Determine the [X, Y] coordinate at the center of the cell enclosing the given text.  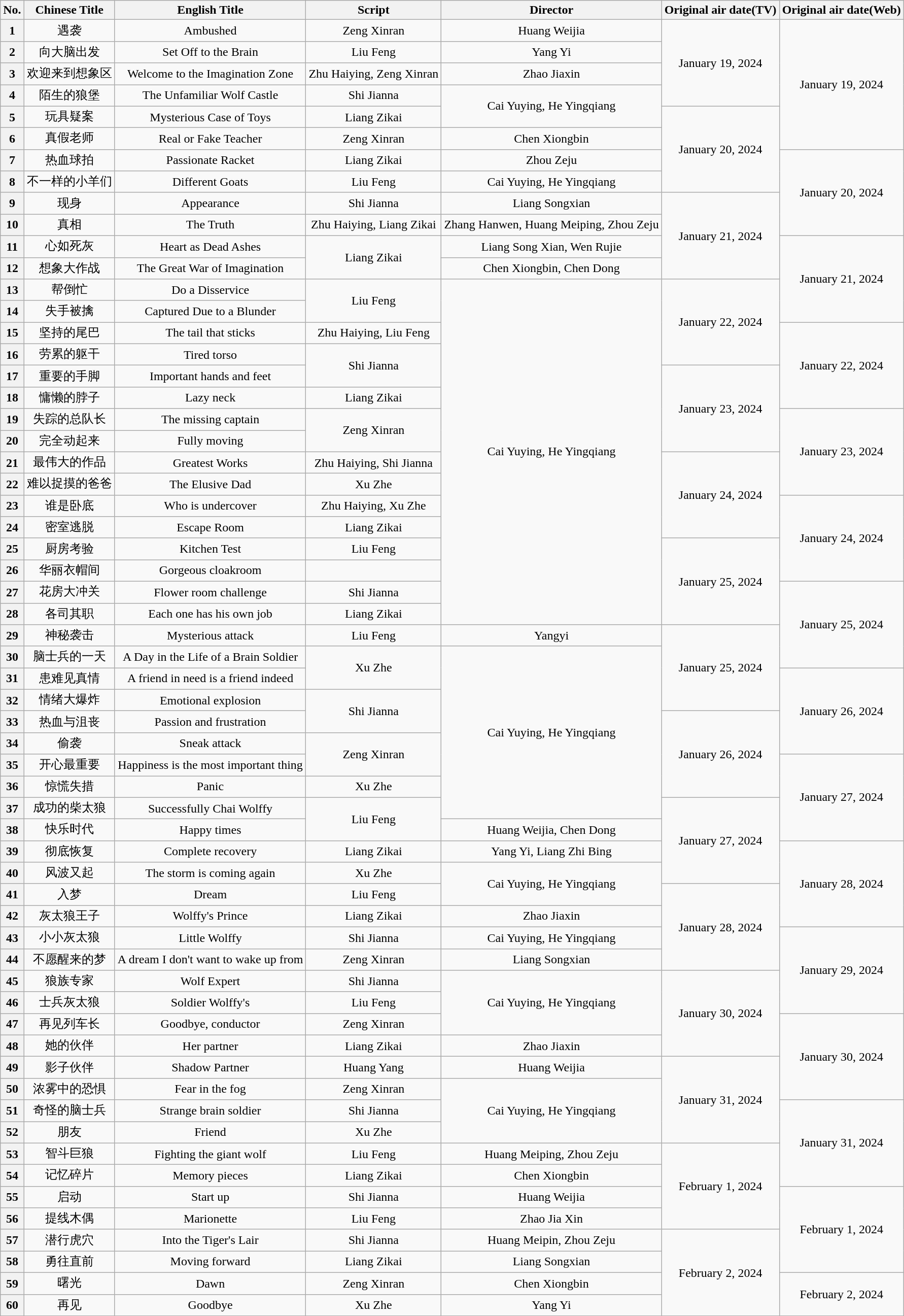
成功的柴太狼 [69, 808]
No. [12, 10]
30 [12, 657]
Sneak attack [210, 743]
Yang Yi, Liang Zhi Bing [551, 852]
38 [12, 830]
2 [12, 52]
Greatest Works [210, 463]
Wolf Expert [210, 982]
热血与沮丧 [69, 722]
10 [12, 225]
遇袭 [69, 30]
English Title [210, 10]
6 [12, 139]
失手被擒 [69, 312]
27 [12, 592]
Real or Fake Teacher [210, 139]
Heart as Dead Ashes [210, 247]
The Unfamiliar Wolf Castle [210, 95]
难以捉摸的爸爸 [69, 484]
Passionate Racket [210, 160]
Zhu Haiying, Xu Zhe [373, 505]
21 [12, 463]
脑士兵的一天 [69, 657]
Chen Xiongbin, Chen Dong [551, 268]
Gorgeous cloakroom [210, 570]
失踪的总队长 [69, 419]
12 [12, 268]
Zhao Jia Xin [551, 1219]
谁是卧底 [69, 505]
9 [12, 203]
The Great War of Imagination [210, 268]
14 [12, 312]
35 [12, 765]
Moving forward [210, 1262]
A friend in need is a friend indeed [210, 679]
Huang Weijia, Chen Dong [551, 830]
Zhou Zeju [551, 160]
Director [551, 10]
47 [12, 1024]
Successfully Chai Wolffy [210, 808]
44 [12, 959]
The Elusive Dad [210, 484]
25 [12, 549]
Huang Meiping, Zhou Zeju [551, 1154]
3 [12, 74]
Different Goats [210, 182]
33 [12, 722]
Do a Disservice [210, 290]
Marionette [210, 1219]
Yangyi [551, 635]
Huang Meipin, Zhou Zeju [551, 1240]
她的伙伴 [69, 1045]
51 [12, 1110]
Friend [210, 1133]
心如死灰 [69, 247]
华丽衣帽间 [69, 570]
Goodbye, conductor [210, 1024]
Little Wolffy [210, 938]
50 [12, 1089]
29 [12, 635]
54 [12, 1175]
45 [12, 982]
Script [373, 10]
42 [12, 917]
向大脑出发 [69, 52]
16 [12, 354]
Fighting the giant wolf [210, 1154]
52 [12, 1133]
慵懒的脖子 [69, 398]
完全动起来 [69, 442]
Original air date(Web) [841, 10]
The missing captain [210, 419]
Start up [210, 1197]
19 [12, 419]
士兵灰太狼 [69, 1003]
Each one has his own job [210, 614]
A dream I don't want to wake up from [210, 959]
潜行虎穴 [69, 1240]
不愿醒来的梦 [69, 959]
奇怪的脑士兵 [69, 1110]
The tail that sticks [210, 333]
46 [12, 1003]
Important hands and feet [210, 377]
再见列车长 [69, 1024]
57 [12, 1240]
再见 [69, 1305]
26 [12, 570]
热血球拍 [69, 160]
入梦 [69, 894]
48 [12, 1045]
偷袭 [69, 743]
8 [12, 182]
朋友 [69, 1133]
24 [12, 528]
7 [12, 160]
智斗巨狼 [69, 1154]
22 [12, 484]
开心最重要 [69, 765]
情绪大爆炸 [69, 700]
Happy times [210, 830]
The Truth [210, 225]
帮倒忙 [69, 290]
Zhu Haiying, Zeng Xinran [373, 74]
Liang Song Xian, Wen Rujie [551, 247]
Her partner [210, 1045]
各司其职 [69, 614]
36 [12, 787]
17 [12, 377]
A Day in the Life of a Brain Soldier [210, 657]
彻底恢复 [69, 852]
神秘袭击 [69, 635]
Chinese Title [69, 10]
Fear in the fog [210, 1089]
记忆碎片 [69, 1175]
小小灰太狼 [69, 938]
Passion and frustration [210, 722]
11 [12, 247]
Kitchen Test [210, 549]
欢迎来到想象区 [69, 74]
Wolffy's Prince [210, 917]
28 [12, 614]
风波又起 [69, 873]
59 [12, 1283]
31 [12, 679]
49 [12, 1068]
Emotional explosion [210, 700]
January 29, 2024 [841, 970]
The storm is coming again [210, 873]
真相 [69, 225]
Strange brain soldier [210, 1110]
重要的手脚 [69, 377]
Soldier Wolffy's [210, 1003]
40 [12, 873]
Happiness is the most important thing [210, 765]
Zhang Hanwen, Huang Meiping, Zhou Zeju [551, 225]
Shadow Partner [210, 1068]
真假老师 [69, 139]
Escape Room [210, 528]
Captured Due to a Blunder [210, 312]
Lazy neck [210, 398]
启动 [69, 1197]
37 [12, 808]
53 [12, 1154]
厨房考验 [69, 549]
Dream [210, 894]
4 [12, 95]
勇往直前 [69, 1262]
Complete recovery [210, 852]
Flower room challenge [210, 592]
60 [12, 1305]
浓雾中的恐惧 [69, 1089]
Fully moving [210, 442]
Into the Tiger's Lair [210, 1240]
患难见真情 [69, 679]
18 [12, 398]
惊慌失措 [69, 787]
最伟大的作品 [69, 463]
Zhu Haiying, Liu Feng [373, 333]
Huang Yang [373, 1068]
Dawn [210, 1283]
39 [12, 852]
快乐时代 [69, 830]
1 [12, 30]
Welcome to the Imagination Zone [210, 74]
密室逃脱 [69, 528]
劳累的躯干 [69, 354]
Tired torso [210, 354]
Appearance [210, 203]
狼族专家 [69, 982]
曙光 [69, 1283]
陌生的狼堡 [69, 95]
43 [12, 938]
Zhu Haiying, Liang Zikai [373, 225]
58 [12, 1262]
花房大冲关 [69, 592]
34 [12, 743]
不一样的小羊们 [69, 182]
影子伙伴 [69, 1068]
Who is undercover [210, 505]
提线木偶 [69, 1219]
55 [12, 1197]
现身 [69, 203]
41 [12, 894]
23 [12, 505]
Mysterious attack [210, 635]
Mysterious Case of Toys [210, 117]
Ambushed [210, 30]
想象大作战 [69, 268]
56 [12, 1219]
Set Off to the Brain [210, 52]
20 [12, 442]
Goodbye [210, 1305]
Panic [210, 787]
Memory pieces [210, 1175]
13 [12, 290]
Zhu Haiying, Shi Jianna [373, 463]
坚持的尾巴 [69, 333]
灰太狼王子 [69, 917]
15 [12, 333]
5 [12, 117]
玩具疑案 [69, 117]
32 [12, 700]
Original air date(TV) [720, 10]
